Search for the cell housing the specified text and yield its [x, y] center coordinate. 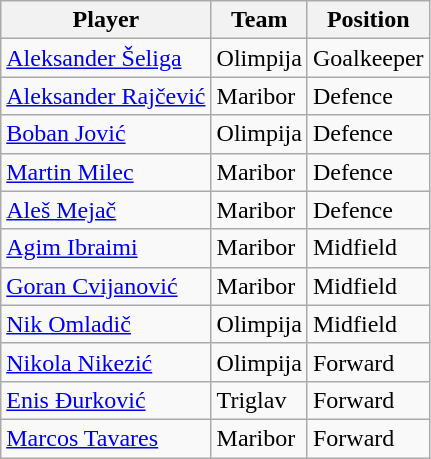
Agim Ibraimi [106, 248]
Team [259, 20]
Position [368, 20]
Enis Đurković [106, 400]
Goalkeeper [368, 58]
Marcos Tavares [106, 438]
Aleksander Rajčević [106, 96]
Goran Cvijanović [106, 286]
Triglav [259, 400]
Martin Milec [106, 172]
Aleksander Šeliga [106, 58]
Boban Jović [106, 134]
Aleš Mejač [106, 210]
Nikola Nikezić [106, 362]
Player [106, 20]
Nik Omladič [106, 324]
